Return [x, y] of the center of cell containing provided text 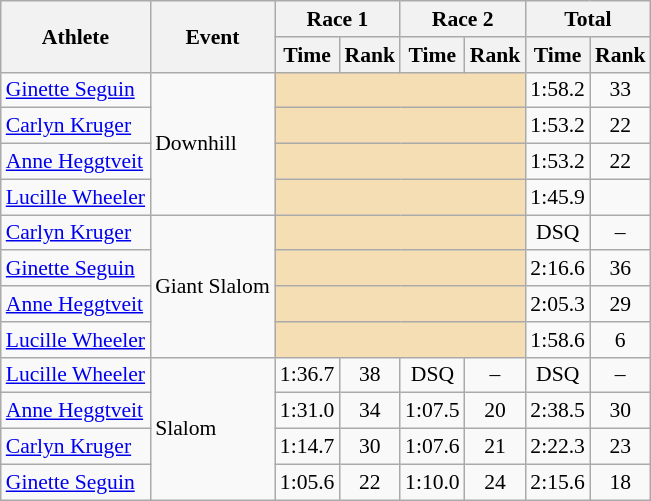
2:16.6 [558, 269]
1:05.6 [308, 482]
Slalom [212, 428]
Total [588, 19]
Event [212, 36]
34 [370, 411]
Athlete [76, 36]
21 [496, 447]
23 [620, 447]
18 [620, 482]
1:14.7 [308, 447]
1:58.6 [558, 340]
24 [496, 482]
1:36.7 [308, 375]
Race 1 [338, 19]
38 [370, 375]
33 [620, 90]
Downhill [212, 143]
1:58.2 [558, 90]
Race 2 [462, 19]
1:10.0 [432, 482]
2:22.3 [558, 447]
2:38.5 [558, 411]
Giant Slalom [212, 286]
1:45.9 [558, 197]
2:15.6 [558, 482]
36 [620, 269]
1:31.0 [308, 411]
29 [620, 304]
2:05.3 [558, 304]
1:07.5 [432, 411]
1:07.6 [432, 447]
20 [496, 411]
6 [620, 340]
